From the cell containing the given text, extract its center point as [x, y] coordinate. 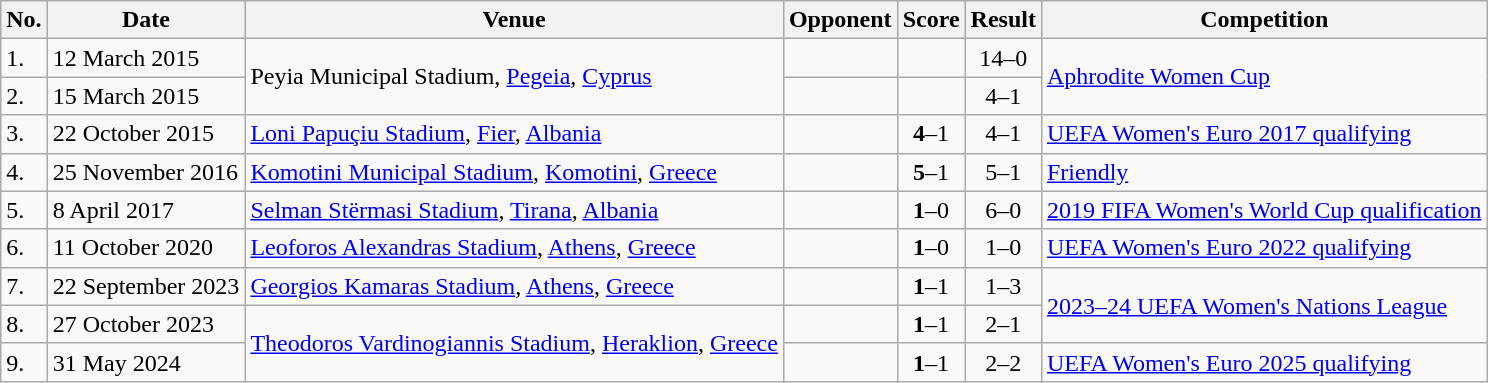
Theodoros Vardinogiannis Stadium, Heraklion, Greece [514, 343]
2019 FIFA Women's World Cup qualification [1264, 210]
4. [24, 172]
15 March 2015 [146, 96]
2. [24, 96]
No. [24, 20]
Venue [514, 20]
31 May 2024 [146, 362]
UEFA Women's Euro 2022 qualifying [1264, 248]
27 October 2023 [146, 324]
9. [24, 362]
12 March 2015 [146, 58]
5. [24, 210]
6. [24, 248]
UEFA Women's Euro 2017 qualifying [1264, 134]
Opponent [840, 20]
8. [24, 324]
Leoforos Alexandras Stadium, Athens, Greece [514, 248]
3. [24, 134]
Loni Papuçiu Stadium, Fier, Albania [514, 134]
1–3 [1003, 286]
Georgios Kamaras Stadium, Athens, Greece [514, 286]
25 November 2016 [146, 172]
Peyia Municipal Stadium, Pegeia, Cyprus [514, 77]
22 October 2015 [146, 134]
22 September 2023 [146, 286]
Score [931, 20]
Aphrodite Women Cup [1264, 77]
2–1 [1003, 324]
UEFA Women's Euro 2025 qualifying [1264, 362]
2023–24 UEFA Women's Nations League [1264, 305]
Friendly [1264, 172]
14–0 [1003, 58]
11 October 2020 [146, 248]
8 April 2017 [146, 210]
1. [24, 58]
Date [146, 20]
Competition [1264, 20]
Komotini Municipal Stadium, Komotini, Greece [514, 172]
Result [1003, 20]
Selman Stërmasi Stadium, Tirana, Albania [514, 210]
6–0 [1003, 210]
2–2 [1003, 362]
7. [24, 286]
